Locate the cell with the specified text and output its [x, y] center coordinate. 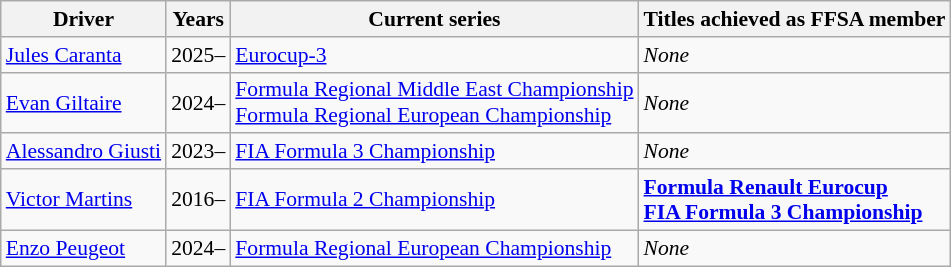
2025– [198, 55]
Victor Martins [84, 200]
Years [198, 19]
Formula Regional Middle East ChampionshipFormula Regional European Championship [434, 102]
Formula Renault EurocupFIA Formula 3 Championship [795, 200]
Evan Giltaire [84, 102]
FIA Formula 3 Championship [434, 152]
Titles achieved as FFSA member [795, 19]
2016– [198, 200]
Current series [434, 19]
2023– [198, 152]
Alessandro Giusti [84, 152]
Jules Caranta [84, 55]
Enzo Peugeot [84, 248]
Driver [84, 19]
Eurocup-3 [434, 55]
Formula Regional European Championship [434, 248]
FIA Formula 2 Championship [434, 200]
